Detect which cell encompasses the target text, then output its (x, y) center coordinate. 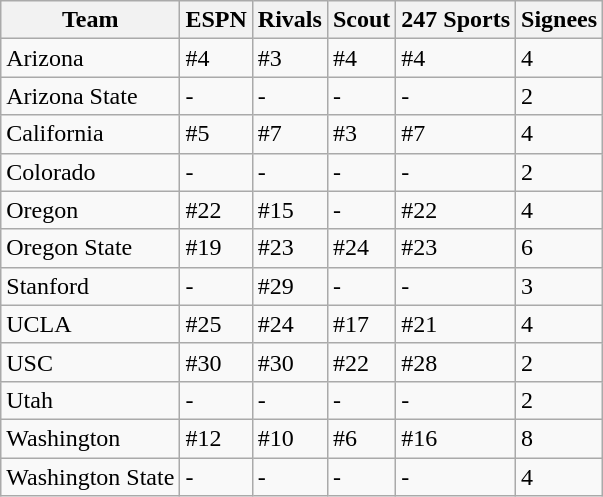
#19 (216, 248)
3 (560, 286)
Washington State (90, 477)
#12 (216, 438)
Signees (560, 20)
#16 (456, 438)
#17 (361, 324)
#5 (216, 134)
Colorado (90, 172)
#25 (216, 324)
#6 (361, 438)
#28 (456, 362)
Arizona State (90, 96)
6 (560, 248)
USC (90, 362)
Arizona (90, 58)
UCLA (90, 324)
8 (560, 438)
#10 (290, 438)
California (90, 134)
Scout (361, 20)
Utah (90, 400)
#29 (290, 286)
Stanford (90, 286)
#15 (290, 210)
Rivals (290, 20)
Washington (90, 438)
Team (90, 20)
Oregon State (90, 248)
247 Sports (456, 20)
Oregon (90, 210)
ESPN (216, 20)
#21 (456, 324)
